Detect which cell encompasses the target text, then output its (x, y) center coordinate. 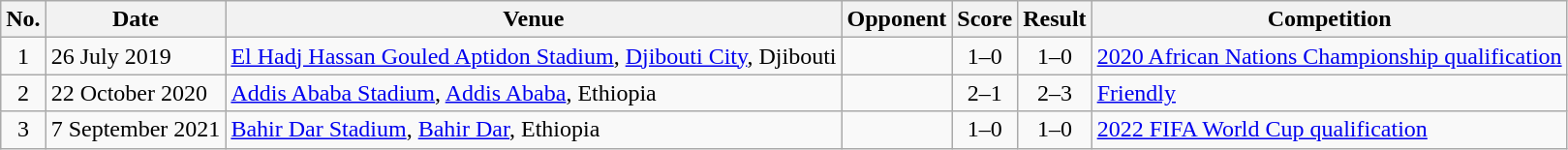
Friendly (1329, 93)
22 October 2020 (136, 93)
2–1 (985, 93)
2 (23, 93)
Venue (534, 19)
3 (23, 130)
Opponent (897, 19)
Date (136, 19)
7 September 2021 (136, 130)
Addis Ababa Stadium, Addis Ababa, Ethiopia (534, 93)
Result (1055, 19)
No. (23, 19)
26 July 2019 (136, 56)
Competition (1329, 19)
2020 African Nations Championship qualification (1329, 56)
2–3 (1055, 93)
Score (985, 19)
Bahir Dar Stadium, Bahir Dar, Ethiopia (534, 130)
1 (23, 56)
El Hadj Hassan Gouled Aptidon Stadium, Djibouti City, Djibouti (534, 56)
2022 FIFA World Cup qualification (1329, 130)
